Locate the cell with the specified text and output its (x, y) center coordinate. 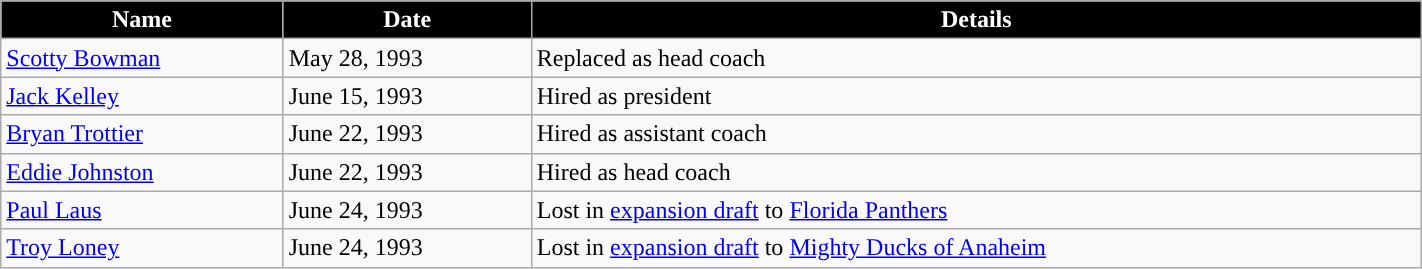
Hired as assistant coach (976, 134)
Lost in expansion draft to Mighty Ducks of Anaheim (976, 248)
Troy Loney (142, 248)
Lost in expansion draft to Florida Panthers (976, 210)
Date (407, 20)
Hired as head coach (976, 172)
Jack Kelley (142, 96)
Scotty Bowman (142, 58)
Bryan Trottier (142, 134)
May 28, 1993 (407, 58)
Eddie Johnston (142, 172)
Replaced as head coach (976, 58)
Name (142, 20)
Paul Laus (142, 210)
Details (976, 20)
Hired as president (976, 96)
June 15, 1993 (407, 96)
